Capture the cell that displays the provided text and extract its [x, y] central coordinate. 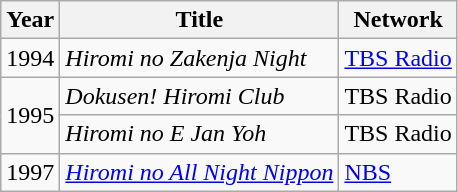
Title [200, 20]
Dokusen! Hiromi Club [200, 96]
Network [398, 20]
1995 [30, 115]
Hiromi no All Night Nippon [200, 172]
Hiromi no E Jan Yoh [200, 134]
Hiromi no Zakenja Night [200, 58]
Year [30, 20]
NBS [398, 172]
1997 [30, 172]
1994 [30, 58]
